Capture the cell that displays the provided text and extract its [x, y] central coordinate. 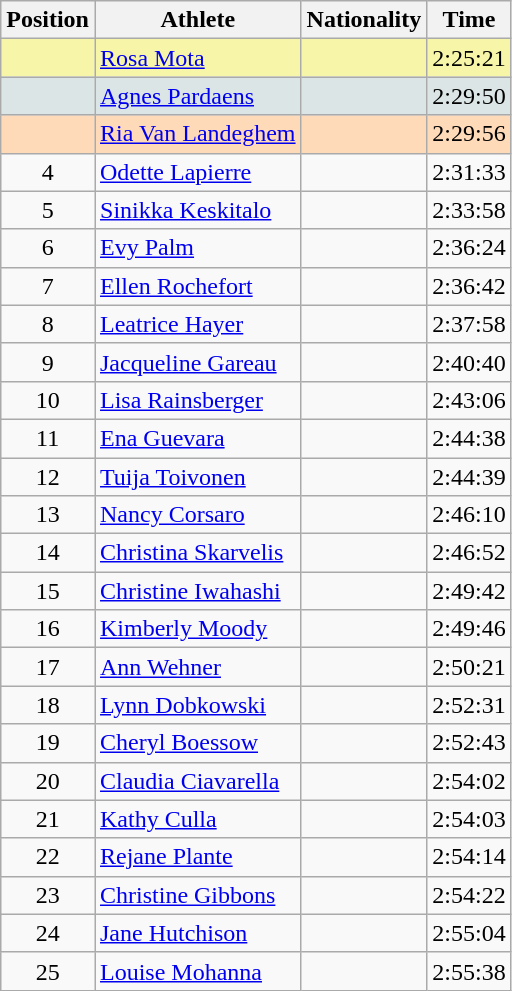
2:52:31 [469, 705]
Cheryl Boessow [198, 743]
Ria Van Landeghem [198, 134]
Evy Palm [198, 248]
Lynn Dobkowski [198, 705]
2:44:39 [469, 477]
Claudia Ciavarella [198, 781]
Kathy Culla [198, 819]
2:49:42 [469, 591]
2:36:42 [469, 286]
Rosa Mota [198, 58]
Lisa Rainsberger [198, 400]
Ellen Rochefort [198, 286]
6 [48, 248]
Jane Hutchison [198, 933]
17 [48, 667]
Nationality [364, 20]
2:31:33 [469, 172]
Sinikka Keskitalo [198, 210]
2:33:58 [469, 210]
2:37:58 [469, 324]
7 [48, 286]
2:44:38 [469, 438]
2:54:03 [469, 819]
2:49:46 [469, 629]
2:50:21 [469, 667]
2:54:14 [469, 857]
Nancy Corsaro [198, 515]
2:54:02 [469, 781]
Odette Lapierre [198, 172]
22 [48, 857]
2:46:52 [469, 553]
Christina Skarvelis [198, 553]
5 [48, 210]
Time [469, 20]
13 [48, 515]
15 [48, 591]
18 [48, 705]
Kimberly Moody [198, 629]
2:25:21 [469, 58]
24 [48, 933]
2:40:40 [469, 362]
16 [48, 629]
Tuija Toivonen [198, 477]
12 [48, 477]
4 [48, 172]
Ann Wehner [198, 667]
9 [48, 362]
Jacqueline Gareau [198, 362]
21 [48, 819]
2:55:38 [469, 971]
8 [48, 324]
Louise Mohanna [198, 971]
Christine Iwahashi [198, 591]
Ena Guevara [198, 438]
14 [48, 553]
10 [48, 400]
2:36:24 [469, 248]
Agnes Pardaens [198, 96]
Leatrice Hayer [198, 324]
19 [48, 743]
20 [48, 781]
Christine Gibbons [198, 895]
2:52:43 [469, 743]
2:29:56 [469, 134]
25 [48, 971]
2:54:22 [469, 895]
2:55:04 [469, 933]
11 [48, 438]
Position [48, 20]
23 [48, 895]
2:43:06 [469, 400]
2:46:10 [469, 515]
Athlete [198, 20]
Rejane Plante [198, 857]
2:29:50 [469, 96]
